Capture the cell that displays the provided text and extract its (x, y) central coordinate. 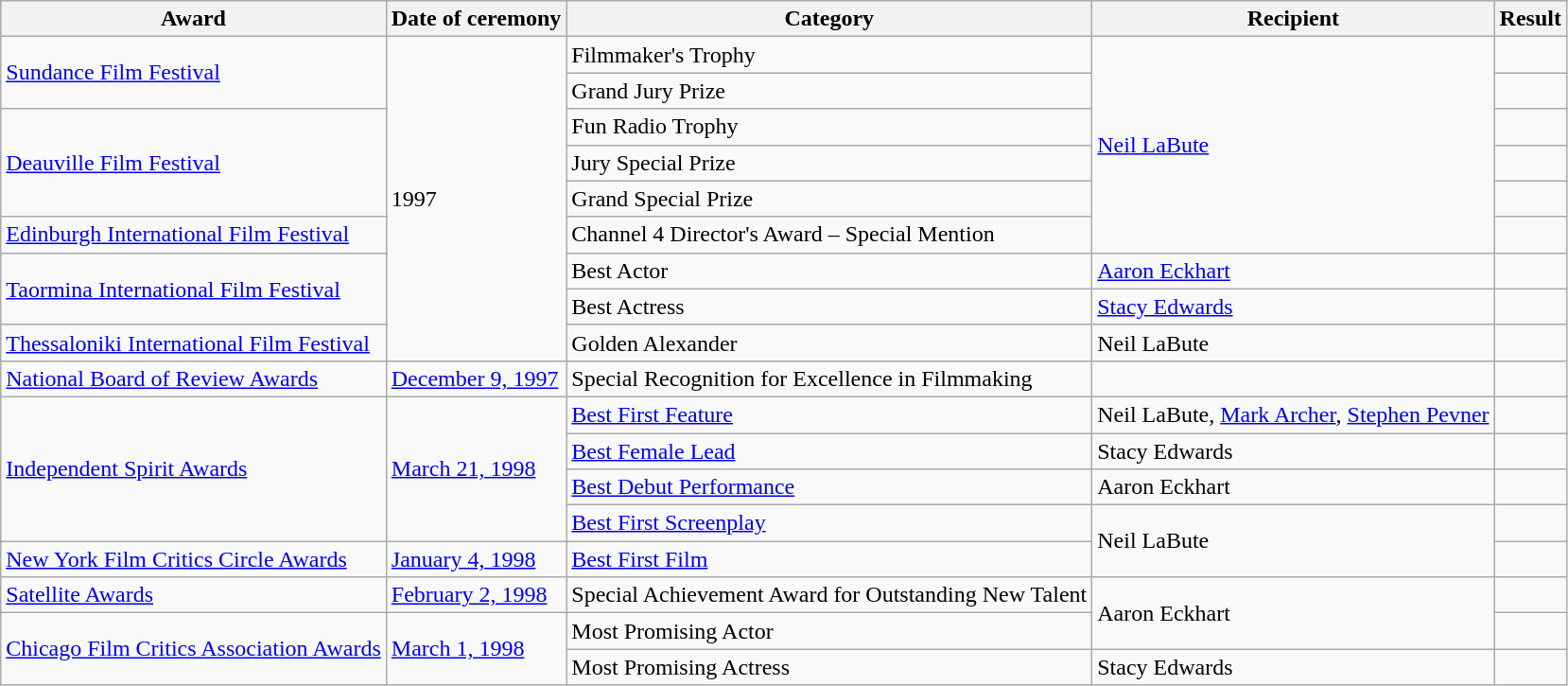
Result (1530, 19)
New York Film Critics Circle Awards (194, 559)
Thessaloniki International Film Festival (194, 343)
Grand Jury Prize (829, 91)
December 9, 1997 (477, 378)
February 2, 1998 (477, 595)
Date of ceremony (477, 19)
Special Achievement Award for Outstanding New Talent (829, 595)
Award (194, 19)
National Board of Review Awards (194, 378)
Grand Special Prize (829, 199)
March 21, 1998 (477, 468)
Sundance Film Festival (194, 73)
Best Actress (829, 307)
Edinburgh International Film Festival (194, 235)
Satellite Awards (194, 595)
Independent Spirit Awards (194, 468)
Best Actor (829, 271)
Best Female Lead (829, 451)
Filmmaker's Trophy (829, 55)
Chicago Film Critics Association Awards (194, 649)
Best First Film (829, 559)
Special Recognition for Excellence in Filmmaking (829, 378)
Most Promising Actor (829, 631)
1997 (477, 199)
Jury Special Prize (829, 163)
Fun Radio Trophy (829, 127)
Recipient (1294, 19)
January 4, 1998 (477, 559)
Best Debut Performance (829, 487)
March 1, 1998 (477, 649)
Taormina International Film Festival (194, 289)
Best First Screenplay (829, 523)
Neil LaBute, Mark Archer, Stephen Pevner (1294, 414)
Deauville Film Festival (194, 163)
Golden Alexander (829, 343)
Channel 4 Director's Award – Special Mention (829, 235)
Best First Feature (829, 414)
Most Promising Actress (829, 667)
Category (829, 19)
